Scan for the cell matching the given text and deliver its (X, Y) coordinate at center. 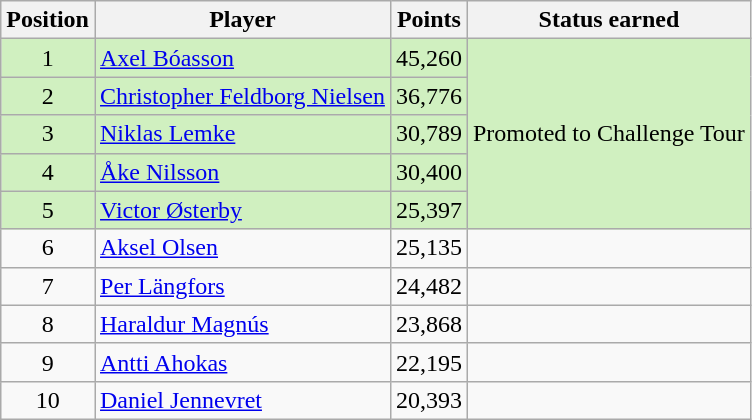
7 (48, 286)
Antti Ahokas (242, 362)
Haraldur Magnús (242, 324)
Axel Bóasson (242, 58)
30,789 (428, 134)
22,195 (428, 362)
Promoted to Challenge Tour (608, 134)
36,776 (428, 96)
Player (242, 20)
10 (48, 400)
Åke Nilsson (242, 172)
Aksel Olsen (242, 248)
6 (48, 248)
20,393 (428, 400)
2 (48, 96)
5 (48, 210)
30,400 (428, 172)
24,482 (428, 286)
Niklas Lemke (242, 134)
Christopher Feldborg Nielsen (242, 96)
1 (48, 58)
Per Längfors (242, 286)
Position (48, 20)
Victor Østerby (242, 210)
9 (48, 362)
8 (48, 324)
25,135 (428, 248)
25,397 (428, 210)
Status earned (608, 20)
4 (48, 172)
45,260 (428, 58)
3 (48, 134)
Daniel Jennevret (242, 400)
Points (428, 20)
23,868 (428, 324)
